Extract the (X, Y) coordinate from the center of the cell holding the provided text.  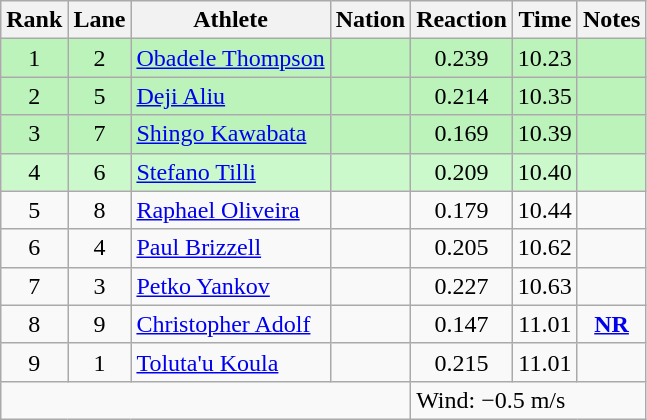
0.227 (462, 286)
0.147 (462, 324)
10.44 (544, 210)
0.214 (462, 96)
10.23 (544, 58)
10.62 (544, 248)
10.39 (544, 134)
0.205 (462, 248)
Rank (34, 20)
10.40 (544, 172)
Raphael Oliveira (230, 210)
Stefano Tilli (230, 172)
0.215 (462, 362)
Notes (611, 20)
Toluta'u Koula (230, 362)
Nation (370, 20)
0.239 (462, 58)
Reaction (462, 20)
NR (611, 324)
Time (544, 20)
10.63 (544, 286)
Deji Aliu (230, 96)
Paul Brizzell (230, 248)
0.209 (462, 172)
Wind: −0.5 m/s (528, 400)
0.169 (462, 134)
10.35 (544, 96)
Petko Yankov (230, 286)
Athlete (230, 20)
Christopher Adolf (230, 324)
Lane (100, 20)
Obadele Thompson (230, 58)
Shingo Kawabata (230, 134)
0.179 (462, 210)
